Search for the cell housing the specified text and yield its [X, Y] center coordinate. 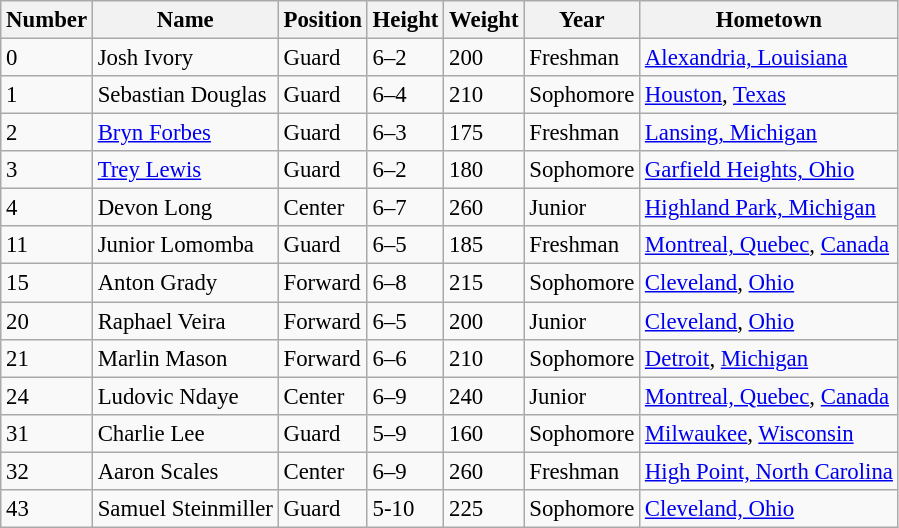
225 [484, 509]
24 [47, 396]
Year [582, 20]
Josh Ivory [185, 58]
20 [47, 321]
240 [484, 396]
Trey Lewis [185, 170]
Ludovic Ndaye [185, 396]
Samuel Steinmiller [185, 509]
32 [47, 471]
Sebastian Douglas [185, 95]
31 [47, 433]
Anton Grady [185, 283]
Weight [484, 20]
Highland Park, Michigan [770, 208]
Name [185, 20]
2 [47, 133]
6–8 [405, 283]
185 [484, 245]
Houston, Texas [770, 95]
Raphael Veira [185, 321]
Junior Lomomba [185, 245]
High Point, North Carolina [770, 471]
Number [47, 20]
4 [47, 208]
160 [484, 433]
6–7 [405, 208]
43 [47, 509]
6–3 [405, 133]
Hometown [770, 20]
175 [484, 133]
21 [47, 358]
Marlin Mason [185, 358]
Aaron Scales [185, 471]
Detroit, Michigan [770, 358]
1 [47, 95]
Garfield Heights, Ohio [770, 170]
180 [484, 170]
5-10 [405, 509]
6–6 [405, 358]
Bryn Forbes [185, 133]
Alexandria, Louisiana [770, 58]
Charlie Lee [185, 433]
3 [47, 170]
Lansing, Michigan [770, 133]
6–4 [405, 95]
11 [47, 245]
Position [322, 20]
0 [47, 58]
215 [484, 283]
15 [47, 283]
Height [405, 20]
Devon Long [185, 208]
Milwaukee, Wisconsin [770, 433]
5–9 [405, 433]
